Return the [x, y] coordinate for the center point of the cell that contains the specified text.  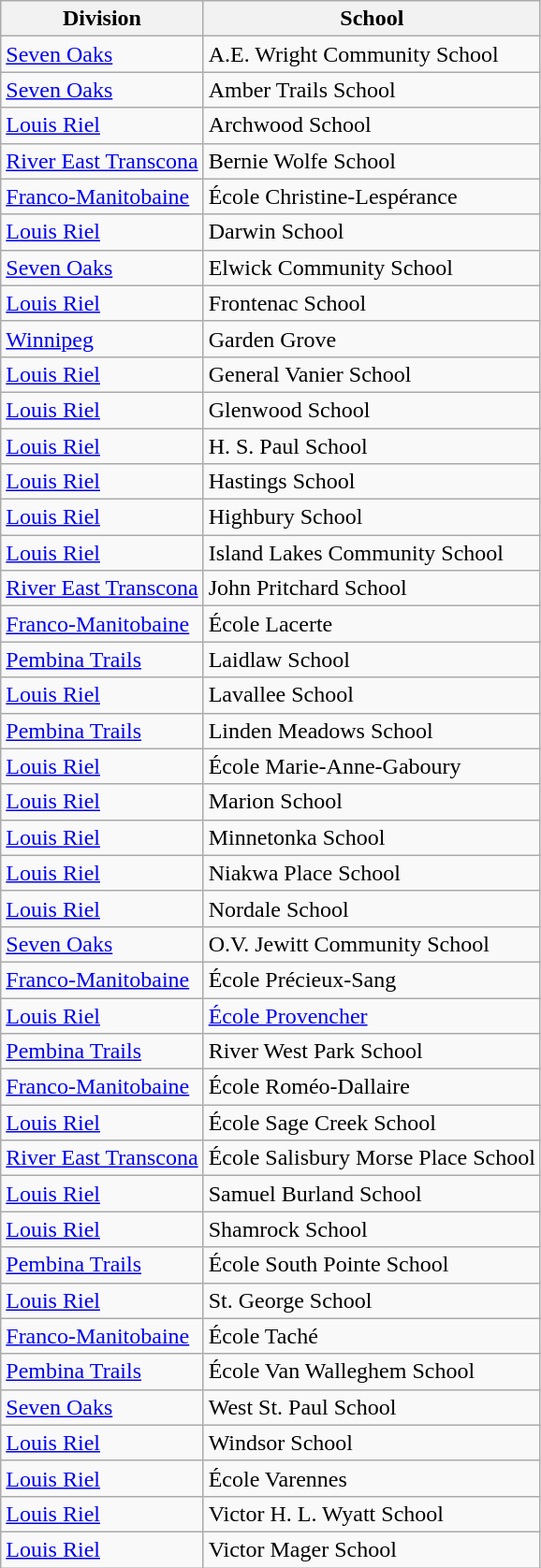
John Pritchard School [372, 588]
Windsor School [372, 1443]
Niakwa Place School [372, 873]
Hastings School [372, 482]
École Sage Creek School [372, 1123]
École Provencher [372, 1015]
Winnipeg [102, 339]
Lavallee School [372, 695]
O.V. Jewitt Community School [372, 944]
H. S. Paul School [372, 446]
St. George School [372, 1300]
École Taché [372, 1336]
Minnetonka School [372, 837]
A.E. Wright Community School [372, 54]
École Salisbury Morse Place School [372, 1158]
École Christine-Lespérance [372, 196]
Darwin School [372, 232]
Bernie Wolfe School [372, 161]
École Lacerte [372, 624]
Highbury School [372, 517]
General Vanier School [372, 374]
Frontenac School [372, 303]
Division [102, 19]
École Varennes [372, 1478]
École Roméo-Dallaire [372, 1087]
Linden Meadows School [372, 731]
Shamrock School [372, 1229]
Laidlaw School [372, 660]
École South Pointe School [372, 1265]
River West Park School [372, 1052]
Victor H. L. Wyatt School [372, 1514]
Island Lakes Community School [372, 553]
Nordale School [372, 908]
School [372, 19]
Victor Mager School [372, 1549]
Samuel Burland School [372, 1194]
Glenwood School [372, 410]
Amber Trails School [372, 90]
École Marie-Anne-Gaboury [372, 766]
Garden Grove [372, 339]
West St. Paul School [372, 1407]
Archwood School [372, 125]
Marion School [372, 802]
Elwick Community School [372, 268]
École Précieux-Sang [372, 980]
École Van Walleghem School [372, 1372]
